Locate the cell with the specified text and output its [X, Y] center coordinate. 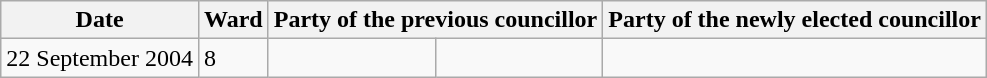
Ward [233, 20]
22 September 2004 [100, 58]
Date [100, 20]
8 [233, 58]
Party of the newly elected councillor [795, 20]
Party of the previous councillor [436, 20]
